Return the (x, y) coordinate for the center point of the cell that contains the specified text.  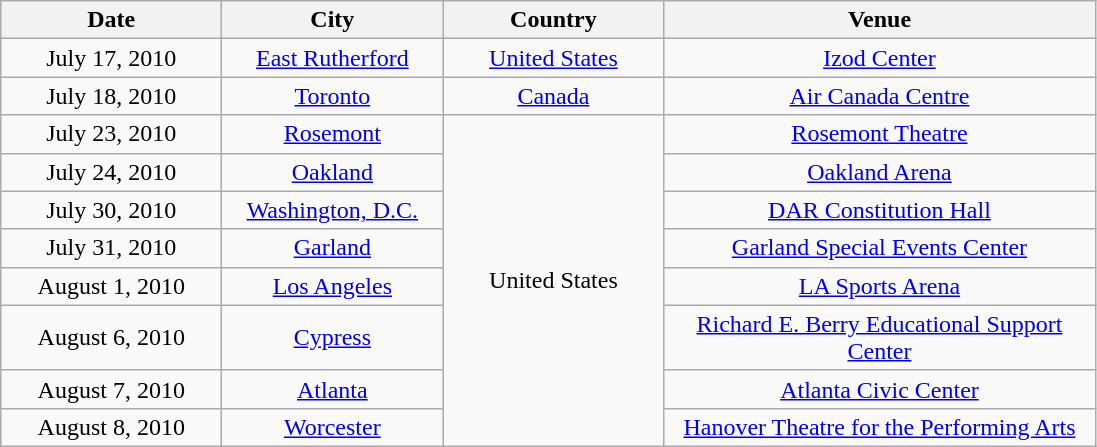
Oakland Arena (880, 172)
Hanover Theatre for the Performing Arts (880, 427)
East Rutherford (332, 58)
July 24, 2010 (112, 172)
Venue (880, 20)
Air Canada Centre (880, 96)
Canada (554, 96)
Atlanta (332, 389)
City (332, 20)
Richard E. Berry Educational Support Center (880, 338)
August 1, 2010 (112, 286)
Worcester (332, 427)
July 17, 2010 (112, 58)
Country (554, 20)
Garland Special Events Center (880, 248)
Cypress (332, 338)
July 30, 2010 (112, 210)
Rosemont Theatre (880, 134)
Garland (332, 248)
Izod Center (880, 58)
July 18, 2010 (112, 96)
LA Sports Arena (880, 286)
Atlanta Civic Center (880, 389)
Washington, D.C. (332, 210)
DAR Constitution Hall (880, 210)
Oakland (332, 172)
Date (112, 20)
Rosemont (332, 134)
July 31, 2010 (112, 248)
Toronto (332, 96)
August 8, 2010 (112, 427)
Los Angeles (332, 286)
July 23, 2010 (112, 134)
August 7, 2010 (112, 389)
August 6, 2010 (112, 338)
